For the text-containing cell, return its midpoint in (x, y) coordinate format. 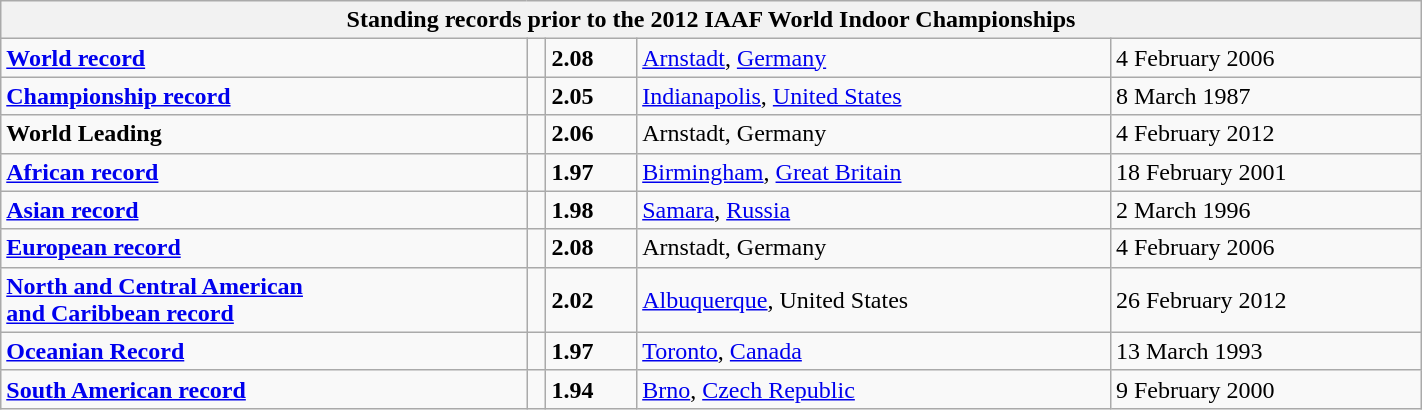
Samara, Russia (874, 210)
18 February 2001 (1266, 172)
26 February 2012 (1266, 300)
European record (264, 248)
13 March 1993 (1266, 351)
Toronto, Canada (874, 351)
9 February 2000 (1266, 389)
Indianapolis, United States (874, 96)
1.98 (592, 210)
8 March 1987 (1266, 96)
4 February 2012 (1266, 134)
Standing records prior to the 2012 IAAF World Indoor Championships (711, 20)
Birmingham, Great Britain (874, 172)
African record (264, 172)
South American record (264, 389)
Brno, Czech Republic (874, 389)
Asian record (264, 210)
2.05 (592, 96)
Championship record (264, 96)
2.02 (592, 300)
North and Central American and Caribbean record (264, 300)
2 March 1996 (1266, 210)
World Leading (264, 134)
Oceanian Record (264, 351)
2.06 (592, 134)
World record (264, 58)
Albuquerque, United States (874, 300)
1.94 (592, 389)
